Detect which cell encompasses the target text, then output its (X, Y) center coordinate. 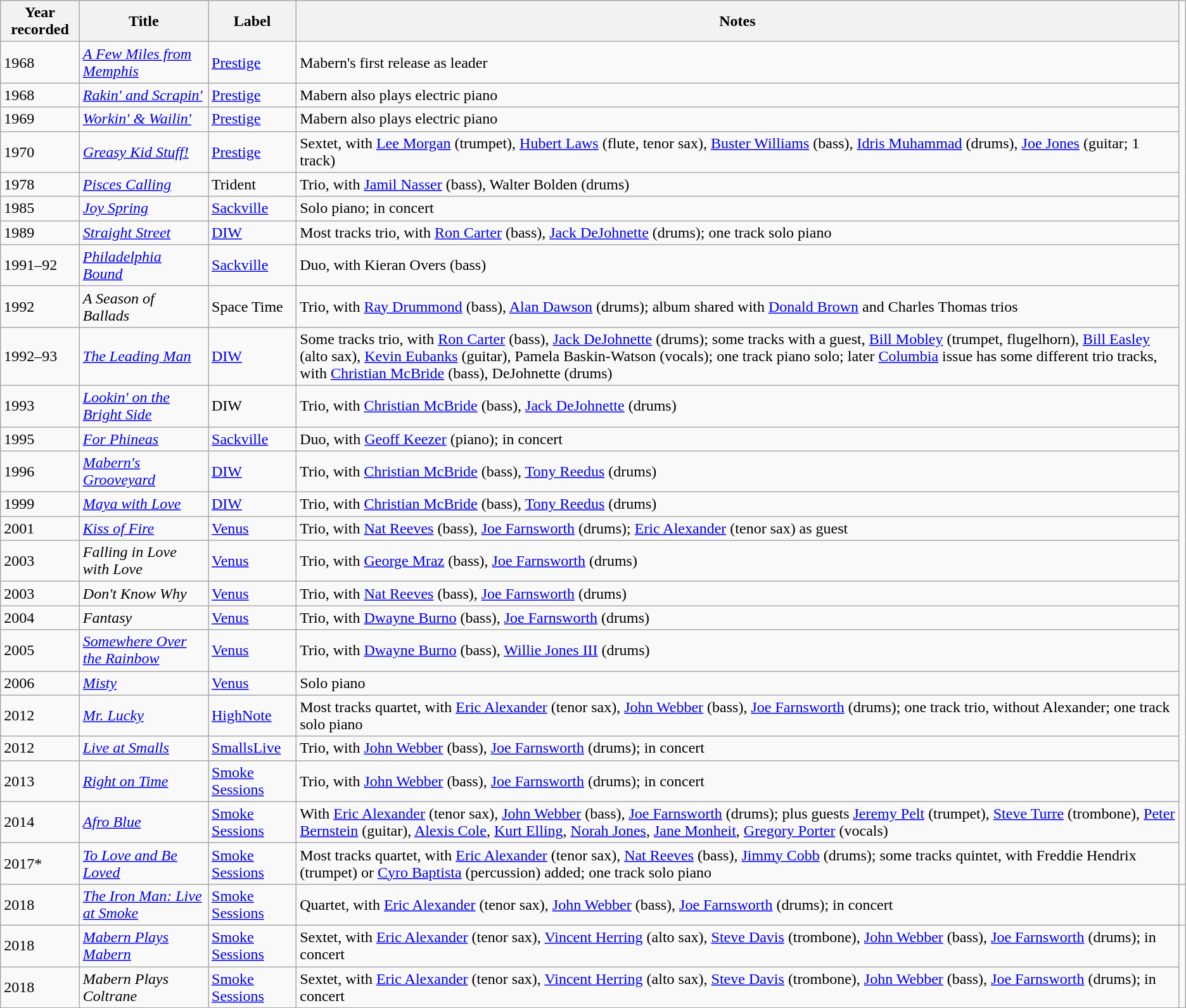
Right on Time (143, 781)
2006 (41, 683)
HighNote (252, 716)
The Iron Man: Live at Smoke (143, 905)
Mabern Plays Mabern (143, 945)
Don't Know Why (143, 594)
1970 (41, 152)
Afro Blue (143, 822)
Trio, with Nat Reeves (bass), Joe Farnsworth (drums) (737, 594)
Live at Smalls (143, 748)
Quartet, with Eric Alexander (tenor sax), John Webber (bass), Joe Farnsworth (drums); in concert (737, 905)
Trio, with Ray Drummond (bass), Alan Dawson (drums); album shared with Donald Brown and Charles Thomas trios (737, 307)
Philadelphia Bound (143, 265)
Greasy Kid Stuff! (143, 152)
1969 (41, 119)
Label (252, 22)
Joy Spring (143, 208)
Mabern's Grooveyard (143, 471)
Mr. Lucky (143, 716)
Title (143, 22)
Trio, with George Mraz (bass), Joe Farnsworth (drums) (737, 561)
Most tracks trio, with Ron Carter (bass), Jack DeJohnette (drums); one track solo piano (737, 233)
2013 (41, 781)
1993 (41, 405)
Maya with Love (143, 504)
Workin' & Wailin' (143, 119)
The Leading Man (143, 356)
Year recorded (41, 22)
Sextet, with Lee Morgan (trumpet), Hubert Laws (flute, tenor sax), Buster Williams (bass), Idris Muhammad (drums), Joe Jones (guitar; 1 track) (737, 152)
Trio, with Dwayne Burno (bass), Joe Farnsworth (drums) (737, 618)
Trio, with Christian McBride (bass), Jack DeJohnette (drums) (737, 405)
A Few Miles from Memphis (143, 62)
1978 (41, 184)
Trident (252, 184)
Space Time (252, 307)
1989 (41, 233)
Kiss of Fire (143, 528)
1992–93 (41, 356)
1995 (41, 439)
2014 (41, 822)
Somewhere Over the Rainbow (143, 650)
Fantasy (143, 618)
1991–92 (41, 265)
Pisces Calling (143, 184)
1985 (41, 208)
SmallsLive (252, 748)
To Love and Be Loved (143, 863)
Solo piano (737, 683)
Lookin' on the Bright Side (143, 405)
Solo piano; in concert (737, 208)
Misty (143, 683)
1999 (41, 504)
1992 (41, 307)
Duo, with Geoff Keezer (piano); in concert (737, 439)
Rakin' and Scrapin' (143, 95)
Falling in Love with Love (143, 561)
2017* (41, 863)
Trio, with Nat Reeves (bass), Joe Farnsworth (drums); Eric Alexander (tenor sax) as guest (737, 528)
For Phineas (143, 439)
A Season of Ballads (143, 307)
2001 (41, 528)
Trio, with Jamil Nasser (bass), Walter Bolden (drums) (737, 184)
Duo, with Kieran Overs (bass) (737, 265)
1996 (41, 471)
Notes (737, 22)
Trio, with Dwayne Burno (bass), Willie Jones III (drums) (737, 650)
Mabern's first release as leader (737, 62)
2005 (41, 650)
Mabern Plays Coltrane (143, 987)
Straight Street (143, 233)
2004 (41, 618)
